Identify which cell holds the provided text, then report its [X, Y] central coordinate. 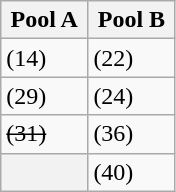
(31) [44, 134]
Pool B [132, 20]
(36) [132, 134]
(29) [44, 96]
Pool A [44, 20]
(22) [132, 58]
(40) [132, 172]
(14) [44, 58]
(24) [132, 96]
